Return [X, Y] of the center of cell containing provided text 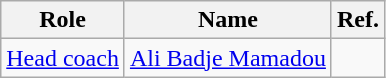
Head coach [63, 58]
Name [228, 20]
Role [63, 20]
Ref. [358, 20]
Ali Badje Mamadou [228, 58]
